Return the [X, Y] coordinate for the center point of the cell that contains the specified text.  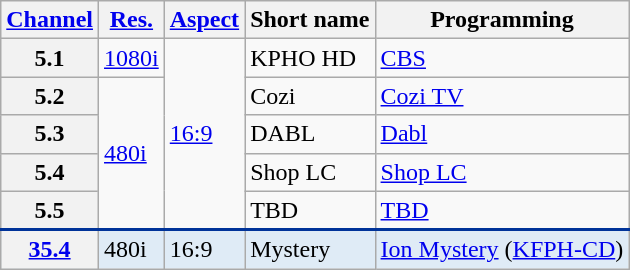
Short name [310, 20]
Mystery [310, 250]
5.1 [50, 58]
5.3 [50, 134]
5.5 [50, 210]
Channel [50, 20]
Programming [502, 20]
Cozi TV [502, 96]
5.2 [50, 96]
DABL [310, 134]
1080i [132, 58]
35.4 [50, 250]
KPHO HD [310, 58]
Cozi [310, 96]
Dabl [502, 134]
CBS [502, 58]
Res. [132, 20]
Aspect [204, 20]
5.4 [50, 172]
Ion Mystery (KFPH-CD) [502, 250]
